For the text-containing cell, return its midpoint in [X, Y] coordinate format. 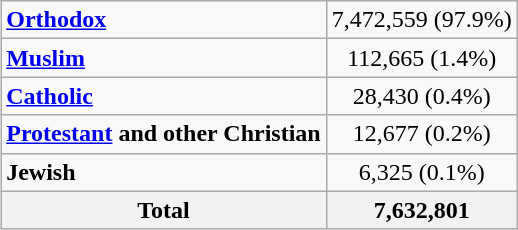
112,665 (1.4%) [422, 58]
Catholic [164, 96]
Total [164, 210]
Protestant and other Christian [164, 134]
Orthodox [164, 20]
Jewish [164, 172]
28,430 (0.4%) [422, 96]
6,325 (0.1%) [422, 172]
Muslim [164, 58]
7,632,801 [422, 210]
7,472,559 (97.9%) [422, 20]
12,677 (0.2%) [422, 134]
